Return the (X, Y) coordinate for the center point of the cell that contains the specified text.  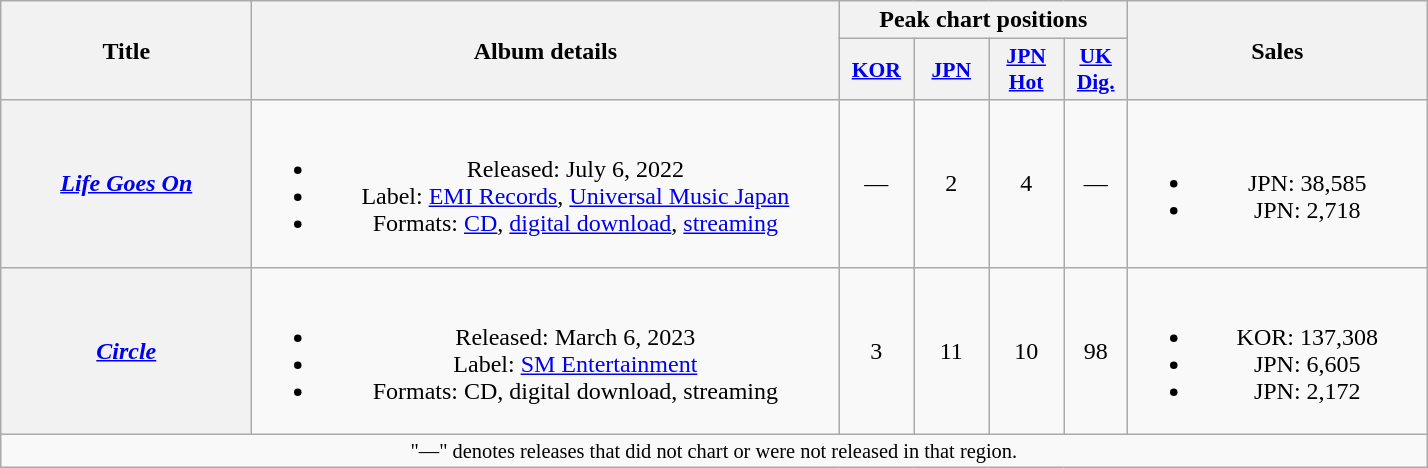
Circle (126, 350)
"—" denotes releases that did not chart or were not released in that region. (714, 451)
UKDig. (1096, 70)
Title (126, 50)
KOR (876, 70)
JPN: 38,585 JPN: 2,718 (1278, 184)
JPNHot (1026, 70)
3 (876, 350)
Sales (1278, 50)
98 (1096, 350)
Peak chart positions (984, 20)
11 (952, 350)
Released: March 6, 2023 Label: SM EntertainmentFormats: CD, digital download, streaming (546, 350)
4 (1026, 184)
KOR: 137,308JPN: 6,605 JPN: 2,172 (1278, 350)
2 (952, 184)
10 (1026, 350)
Released: July 6, 2022 Label: EMI Records, Universal Music JapanFormats: CD, digital download, streaming (546, 184)
JPN (952, 70)
Life Goes On (126, 184)
Album details (546, 50)
